Detect which cell encompasses the target text, then output its (X, Y) center coordinate. 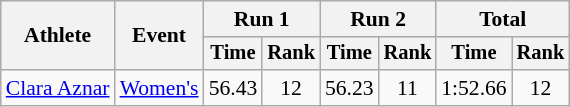
Women's (160, 88)
56.23 (350, 88)
Run 1 (262, 19)
1:52.66 (474, 88)
Athlete (58, 36)
Event (160, 36)
11 (408, 88)
56.43 (234, 88)
Clara Aznar (58, 88)
Total (502, 19)
Run 2 (378, 19)
